Extract the [X, Y] coordinate from the center of the cell holding the provided text.  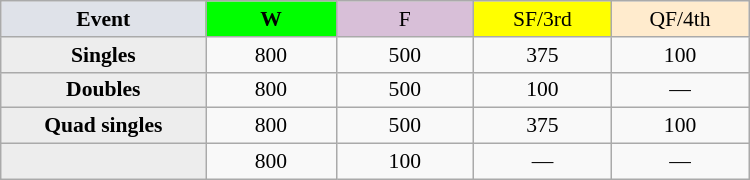
Singles [104, 55]
SF/3rd [543, 19]
QF/4th [680, 19]
Event [104, 19]
Quad singles [104, 126]
Doubles [104, 90]
F [405, 19]
W [271, 19]
